For the text-containing cell, return its midpoint in [X, Y] coordinate format. 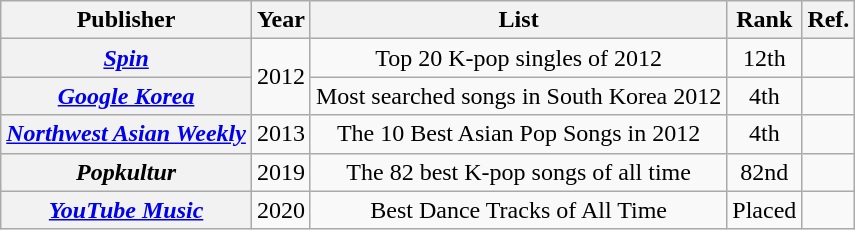
Popkultur [126, 172]
List [518, 20]
2019 [280, 172]
The 10 Best Asian Pop Songs in 2012 [518, 134]
2013 [280, 134]
Northwest Asian Weekly [126, 134]
Rank [764, 20]
Google Korea [126, 96]
Most searched songs in South Korea 2012 [518, 96]
Top 20 K-pop singles of 2012 [518, 58]
82nd [764, 172]
Spin [126, 58]
Publisher [126, 20]
Best Dance Tracks of All Time [518, 210]
YouTube Music [126, 210]
Year [280, 20]
2012 [280, 77]
12th [764, 58]
Placed [764, 210]
Ref. [828, 20]
2020 [280, 210]
The 82 best K-pop songs of all time [518, 172]
